Search for the cell housing the specified text and yield its [x, y] center coordinate. 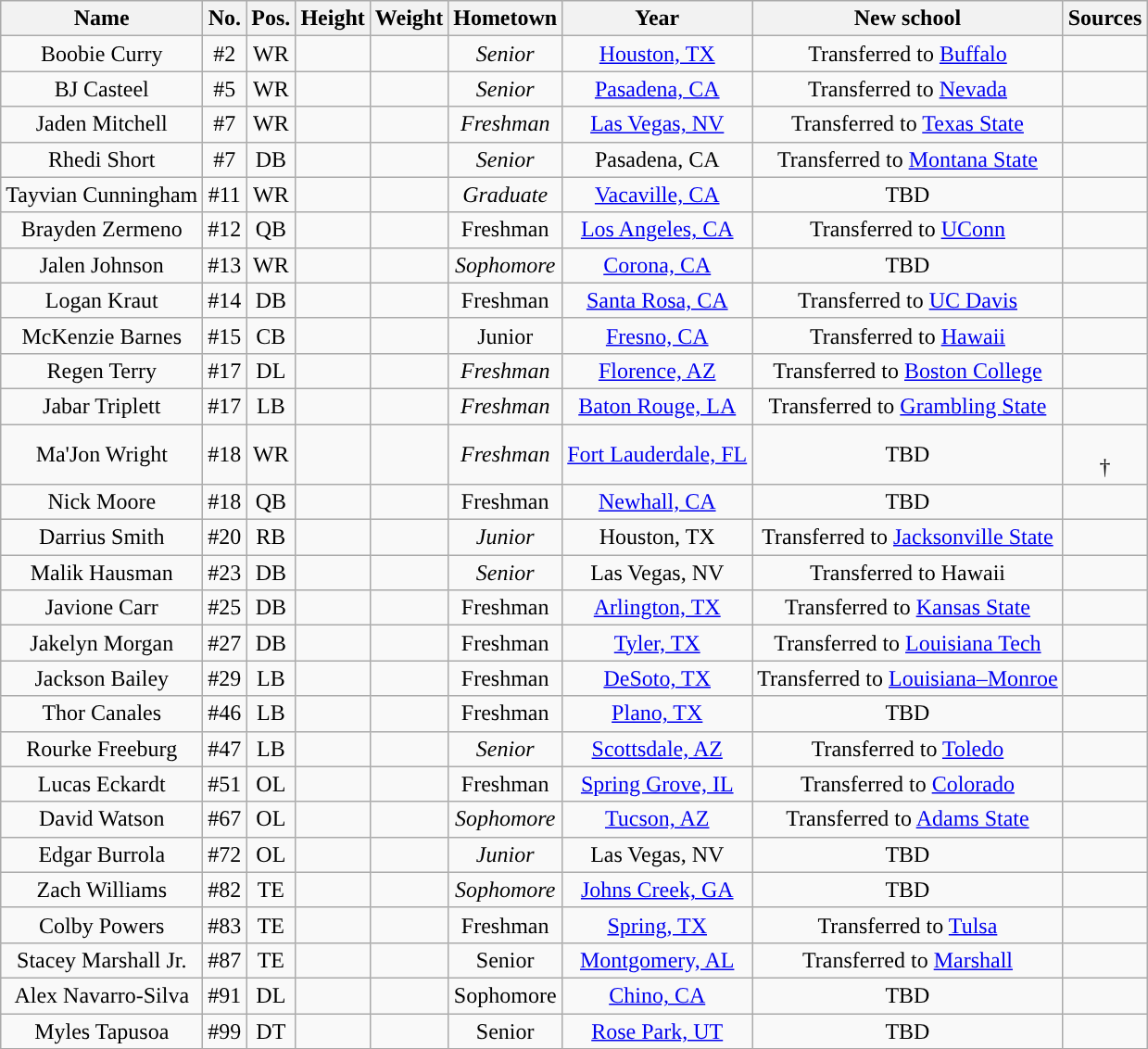
Transferred to UConn [908, 230]
David Watson [102, 819]
#5 [224, 89]
Rhedi Short [102, 159]
Myles Tapusoa [102, 1031]
#99 [224, 1031]
#23 [224, 573]
#11 [224, 195]
#46 [224, 714]
Jakelyn Morgan [102, 643]
Transferred to Tulsa [908, 925]
Plano, TX [658, 714]
McKenzie Barnes [102, 335]
Transferred to Louisiana Tech [908, 643]
Transferred to Kansas State [908, 608]
Pos. [271, 19]
#15 [224, 335]
Arlington, TX [658, 608]
Malik Hausman [102, 573]
Los Angeles, CA [658, 230]
† [1104, 454]
Darrius Smith [102, 537]
Year [658, 19]
Jaden Mitchell [102, 124]
#27 [224, 643]
#51 [224, 784]
Transferred to Grambling State [908, 406]
Sources [1104, 19]
Santa Rosa, CA [658, 300]
Stacey Marshall Jr. [102, 960]
Spring Grove, IL [658, 784]
New school [908, 19]
Weight [409, 19]
Johns Creek, GA [658, 890]
#83 [224, 925]
Transferred to Buffalo [908, 54]
Transferred to Adams State [908, 819]
Logan Kraut [102, 300]
Spring, TX [658, 925]
Transferred to Louisiana–Monroe [908, 678]
Nick Moore [102, 502]
Ma'Jon Wright [102, 454]
Regen Terry [102, 371]
#29 [224, 678]
Colby Powers [102, 925]
DT [271, 1031]
Tayvian Cunningham [102, 195]
Corona, CA [658, 265]
Zach Williams [102, 890]
Javione Carr [102, 608]
Thor Canales [102, 714]
#20 [224, 537]
#2 [224, 54]
Transferred to Texas State [908, 124]
Jackson Bailey [102, 678]
#72 [224, 854]
Florence, AZ [658, 371]
Transferred to Boston College [908, 371]
#25 [224, 608]
#91 [224, 995]
RB [271, 537]
Transferred to Marshall [908, 960]
BJ Casteel [102, 89]
#13 [224, 265]
Transferred to Toledo [908, 749]
Name [102, 19]
Lucas Eckardt [102, 784]
#87 [224, 960]
#82 [224, 890]
Brayden Zermeno [102, 230]
Alex Navarro-Silva [102, 995]
Baton Rouge, LA [658, 406]
Transferred to Montana State [908, 159]
Tucson, AZ [658, 819]
#67 [224, 819]
CB [271, 335]
Rose Park, UT [658, 1031]
Fresno, CA [658, 335]
#14 [224, 300]
DeSoto, TX [658, 678]
Transferred to Jacksonville State [908, 537]
Transferred to Colorado [908, 784]
Transferred to UC Davis [908, 300]
Transferred to Nevada [908, 89]
Vacaville, CA [658, 195]
Graduate [506, 195]
Boobie Curry [102, 54]
Tyler, TX [658, 643]
Rourke Freeburg [102, 749]
No. [224, 19]
Scottsdale, AZ [658, 749]
Edgar Burrola [102, 854]
Jabar Triplett [102, 406]
Montgomery, AL [658, 960]
Hometown [506, 19]
Chino, CA [658, 995]
Height [333, 19]
Jalen Johnson [102, 265]
Newhall, CA [658, 502]
Fort Lauderdale, FL [658, 454]
#47 [224, 749]
#12 [224, 230]
